Identify which cell holds the provided text, then report its [x, y] central coordinate. 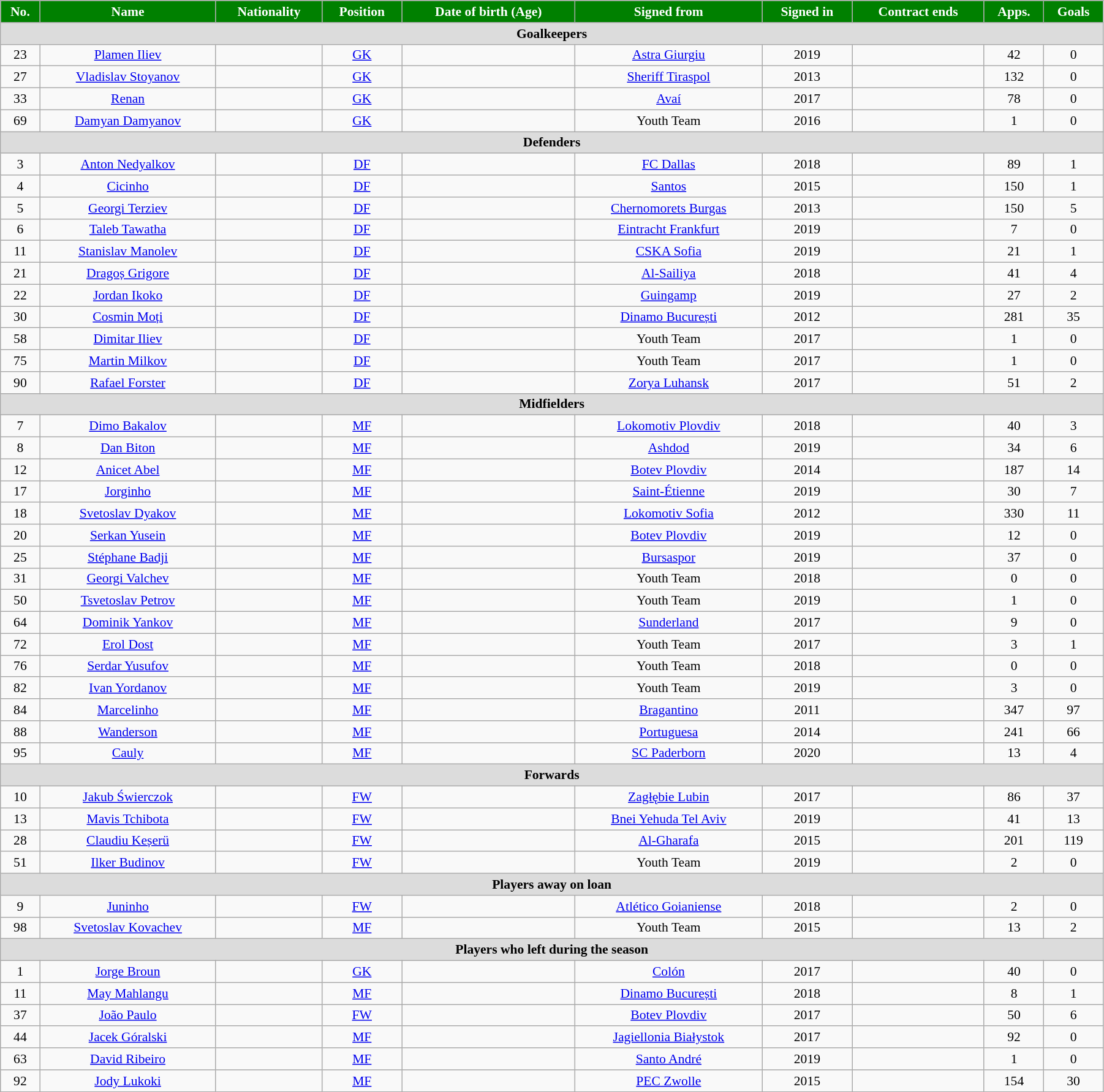
Players who left during the season [552, 950]
Chernomorets Burgas [669, 208]
Claudiu Keșerü [127, 841]
281 [1014, 317]
Plamen Iliev [127, 55]
Players away on loan [552, 884]
Jacek Góralski [127, 1037]
10 [20, 797]
Martin Milkov [127, 361]
Marcelinho [127, 710]
14 [1073, 470]
Position [362, 12]
Sunderland [669, 623]
88 [20, 732]
69 [20, 121]
Astra Giurgiu [669, 55]
2020 [807, 753]
44 [20, 1037]
Georgi Valchev [127, 579]
2016 [807, 121]
Defenders [552, 143]
Ilker Budinov [127, 863]
Santos [669, 186]
Cicinho [127, 186]
187 [1014, 470]
72 [20, 644]
Ashdod [669, 448]
17 [20, 492]
Al-Gharafa [669, 841]
58 [20, 339]
Apps. [1014, 12]
SC Paderborn [669, 753]
Contract ends [918, 12]
Vladislav Stoyanov [127, 77]
Name [127, 12]
Cauly [127, 753]
2011 [807, 710]
Damyan Damyanov [127, 121]
Mavis Tchibota [127, 819]
31 [20, 579]
Date of birth (Age) [489, 12]
Goals [1073, 12]
Taleb Tawatha [127, 230]
Renan [127, 99]
Zorya Luhansk [669, 383]
18 [20, 514]
132 [1014, 77]
347 [1014, 710]
Nationality [269, 12]
Jorge Broun [127, 972]
Lokomotiv Plovdiv [669, 426]
Jagiellonia Białystok [669, 1037]
119 [1073, 841]
Stanislav Manolev [127, 252]
76 [20, 666]
FC Dallas [669, 165]
Portuguesa [669, 732]
Guingamp [669, 295]
Erol Dost [127, 644]
42 [1014, 55]
28 [20, 841]
86 [1014, 797]
82 [20, 688]
David Ribeiro [127, 1059]
Signed in [807, 12]
Dimitar Iliev [127, 339]
Rafael Forster [127, 383]
20 [20, 535]
Signed from [669, 12]
33 [20, 99]
Santo André [669, 1059]
Dan Biton [127, 448]
Dimo Bakalov [127, 426]
22 [20, 295]
35 [1073, 317]
98 [20, 928]
Jordan Ikoko [127, 295]
Jakub Świerczok [127, 797]
84 [20, 710]
Bragantino [669, 710]
90 [20, 383]
78 [1014, 99]
Sheriff Tiraspol [669, 77]
João Paulo [127, 1015]
Serdar Yusufov [127, 666]
Eintracht Frankfurt [669, 230]
330 [1014, 514]
Anton Nedyalkov [127, 165]
201 [1014, 841]
Cosmin Moți [127, 317]
Serkan Yusein [127, 535]
66 [1073, 732]
Al-Sailiya [669, 274]
Atlético Goianiense [669, 906]
Tsvetoslav Petrov [127, 601]
Svetoslav Kovachev [127, 928]
241 [1014, 732]
Dominik Yankov [127, 623]
89 [1014, 165]
Juninho [127, 906]
Jorginho [127, 492]
75 [20, 361]
Ivan Yordanov [127, 688]
97 [1073, 710]
Bursaspor [669, 557]
May Mahlangu [127, 993]
Svetoslav Dyakov [127, 514]
Zagłębie Lubin [669, 797]
23 [20, 55]
PEC Zwolle [669, 1081]
Saint-Étienne [669, 492]
Colón [669, 972]
Forwards [552, 775]
25 [20, 557]
No. [20, 12]
64 [20, 623]
Goalkeepers [552, 34]
Dragoș Grigore [127, 274]
95 [20, 753]
CSKA Sofia [669, 252]
Wanderson [127, 732]
Midfielders [552, 404]
Jody Lukoki [127, 1081]
Georgi Terziev [127, 208]
63 [20, 1059]
Lokomotiv Sofia [669, 514]
Avaí [669, 99]
34 [1014, 448]
154 [1014, 1081]
Anicet Abel [127, 470]
Bnei Yehuda Tel Aviv [669, 819]
Stéphane Badji [127, 557]
